Scan for the cell matching the given text and deliver its [x, y] coordinate at center. 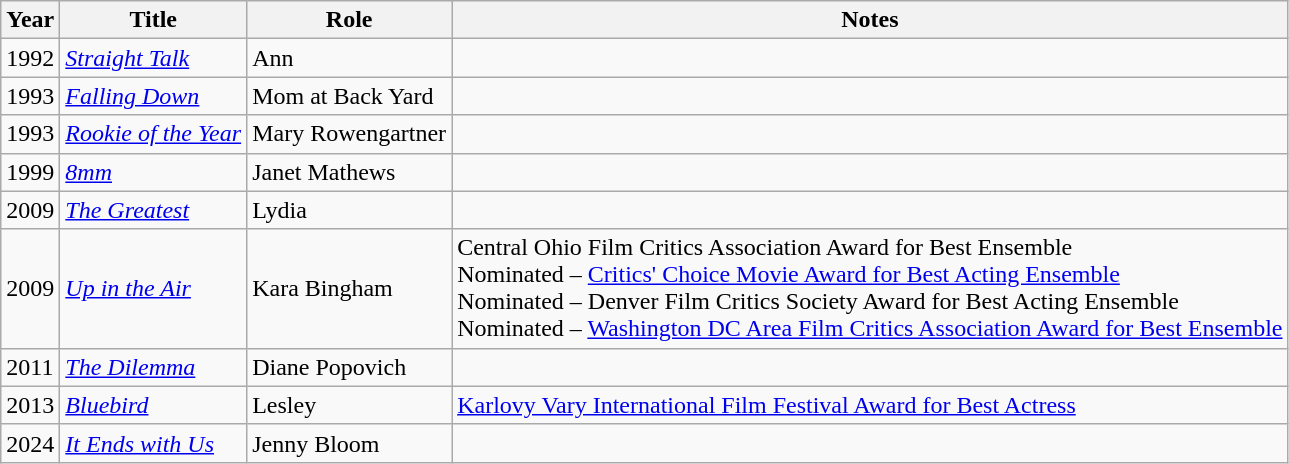
Lesley [350, 405]
Up in the Air [154, 288]
Year [30, 20]
Title [154, 20]
Kara Bingham [350, 288]
Lydia [350, 210]
Notes [870, 20]
1992 [30, 58]
It Ends with Us [154, 443]
Straight Talk [154, 58]
Ann [350, 58]
Bluebird [154, 405]
8mm [154, 172]
Karlovy Vary International Film Festival Award for Best Actress [870, 405]
The Greatest [154, 210]
2013 [30, 405]
Jenny Bloom [350, 443]
Falling Down [154, 96]
Mom at Back Yard [350, 96]
Role [350, 20]
Rookie of the Year [154, 134]
1999 [30, 172]
Mary Rowengartner [350, 134]
2024 [30, 443]
The Dilemma [154, 367]
Diane Popovich [350, 367]
Janet Mathews [350, 172]
2011 [30, 367]
